For the text-containing cell, return its midpoint in [x, y] coordinate format. 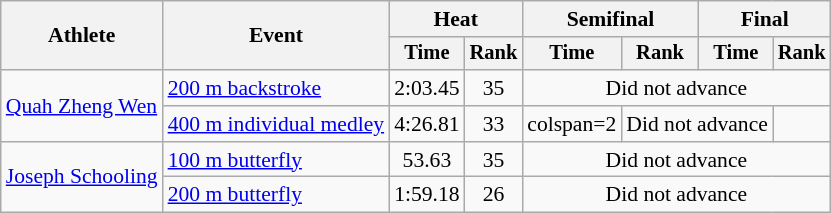
200 m backstroke [276, 88]
2:03.45 [426, 88]
Heat [456, 19]
100 m butterfly [276, 160]
Quah Zheng Wen [82, 106]
400 m individual medley [276, 124]
4:26.81 [426, 124]
Joseph Schooling [82, 178]
200 m butterfly [276, 195]
53.63 [426, 160]
33 [494, 124]
1:59.18 [426, 195]
26 [494, 195]
Final [765, 19]
Semifinal [610, 19]
colspan=2 [572, 124]
Event [276, 36]
Athlete [82, 36]
